Output the (X, Y) coordinate of the center of the cell containing the given text.  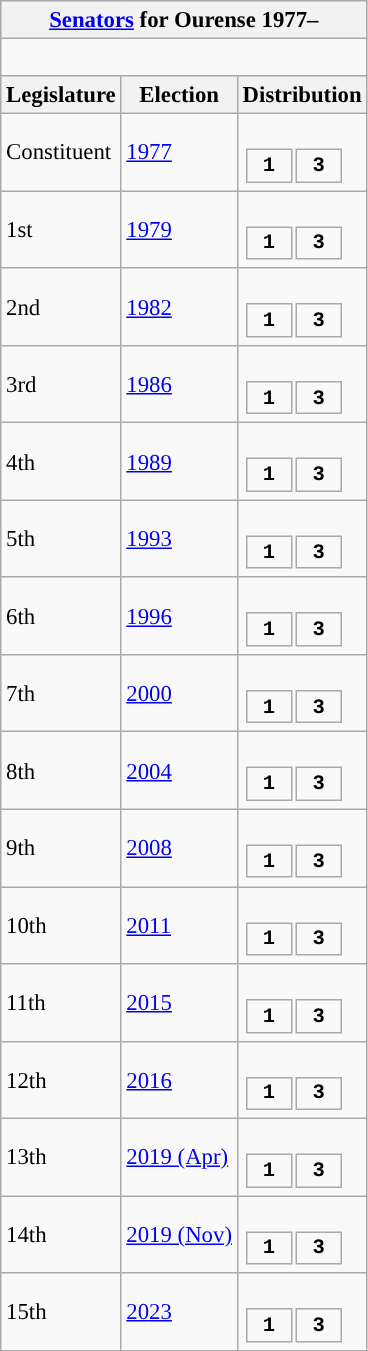
Constituent (61, 152)
2019 (Apr) (179, 1158)
1st (61, 230)
Senators for Ourense 1977– (184, 20)
2019 (Nov) (179, 1234)
15th (61, 1312)
7th (61, 694)
11th (61, 1002)
Legislature (61, 95)
Election (179, 95)
14th (61, 1234)
12th (61, 1080)
6th (61, 616)
1979 (179, 230)
13th (61, 1158)
2004 (179, 770)
5th (61, 538)
1993 (179, 538)
2011 (179, 926)
Distribution (302, 95)
2000 (179, 694)
2015 (179, 1002)
1982 (179, 306)
2016 (179, 1080)
10th (61, 926)
2008 (179, 848)
9th (61, 848)
1977 (179, 152)
8th (61, 770)
2023 (179, 1312)
3rd (61, 384)
1989 (179, 462)
1996 (179, 616)
4th (61, 462)
2nd (61, 306)
1986 (179, 384)
